Detect which cell encompasses the target text, then output its (X, Y) center coordinate. 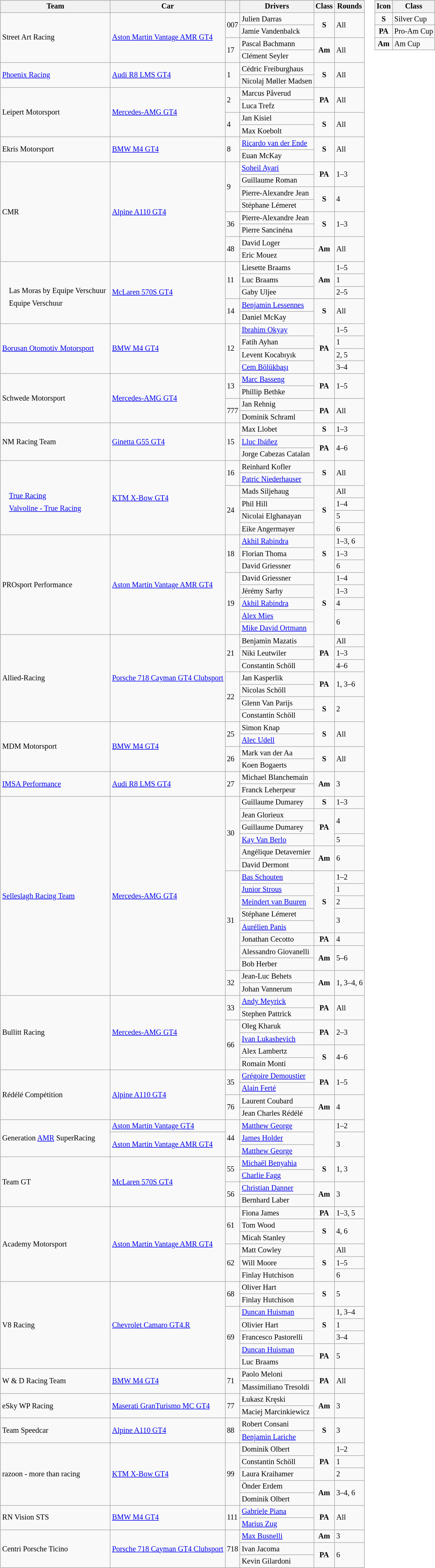
13 (233, 386)
David Dermont (277, 865)
Paolo Meloni (277, 1375)
Academy Motorsport (55, 1244)
Team (55, 7)
Glenn Van Parijs (277, 703)
11 (233, 280)
Junior Strous (277, 890)
Reinhard Kofler (277, 467)
Ibrahim Okyay (277, 330)
James Holder (277, 1138)
4, 6 (349, 1231)
Jorge Cabezas Catalan (277, 454)
David Loger (277, 243)
Jan Kisiel (277, 119)
razoon - more than racing (55, 1474)
Leipert Motorsport (55, 112)
Angélique Detavernier (277, 852)
RN Vision STS (55, 1517)
Rédélé Compétition (55, 1095)
Maserati GranTurismo MC GT4 (168, 1406)
1, 3 (349, 1169)
Alex Mies (277, 616)
Ekris Motorsport (55, 149)
Cem Bölükbaşı (277, 367)
2–3 (349, 1033)
Jan Rehnig (277, 405)
Centri Porsche Ticino (55, 1548)
Equipe Verschuur (58, 303)
Guillaume Roman (277, 181)
Michael Blanchemain (277, 778)
33 (233, 1007)
Dominik Schraml (277, 417)
Lluc Ibáñez (277, 442)
Generation AMR SuperRacing (55, 1138)
Max Koebolt (277, 131)
IMSA Performance (55, 783)
Car (168, 7)
1–3, 6 (349, 541)
22 (233, 697)
Franck Leherpeur (277, 790)
31 (233, 921)
5–6 (349, 958)
Gabriele Piana (277, 1511)
Alain Ferté (277, 1089)
CMR (55, 211)
Street Art Racing (55, 38)
30 (233, 834)
Jean-Luc Behets (277, 977)
Nicolaj Møller Madsen (277, 81)
Alessandro Giovanelli (277, 952)
Michaël Benyahia (277, 1163)
36 (233, 224)
Andy Meyrick (277, 1001)
Önder Erdem (277, 1487)
9 (233, 187)
12 (233, 349)
Olivier Hart (277, 1325)
Jan Kasperlik (277, 678)
Simon Knap (277, 728)
32 (233, 983)
24 (233, 510)
Meindert van Buuren (277, 902)
True Racing (45, 496)
Las Moras by Equipe Verschuur Equipe Verschuur (55, 292)
Team Speedcar (55, 1430)
Liesette Braams (277, 268)
Alex Lambertz (277, 1051)
Benjamin Lessennes (277, 305)
Am Cup (414, 44)
44 (233, 1138)
Gaby Uljee (277, 293)
35 (233, 1082)
1–3, 5 (349, 1213)
Schwede Motorsport (55, 398)
NM Racing Team (55, 442)
56 (233, 1194)
Laurent Coubard (277, 1101)
Micah Stanley (277, 1238)
Cédric Freiburghaus (277, 69)
Levent Kocabıyık (277, 355)
Soheil Ayari (277, 168)
62 (233, 1262)
2, 5 (349, 355)
99 (233, 1474)
1, 3–4, 6 (349, 983)
Mike David Ortmann (277, 628)
Jérémy Sarhy (277, 591)
68 (233, 1293)
Daniel McKay (277, 317)
Pascal Bachmann (277, 44)
66 (233, 1045)
Valvoline - True Racing (45, 509)
25 (233, 734)
Drivers (277, 7)
Silver Cup (414, 19)
Christian Danner (277, 1188)
Oliver Hart (277, 1288)
Jonathan Cecotto (277, 939)
Romain Monti (277, 1064)
eSky WP Racing (55, 1406)
Allied-Racing (55, 678)
Nicolas Schöll (277, 691)
Johan Vannerum (277, 989)
Max Busnelli (277, 1536)
Koen Bogaerts (277, 765)
Eike Angermayer (277, 529)
True Racing Valvoline - True Racing (55, 498)
Matt Cowley (277, 1250)
Phillip Bethke (277, 392)
Las Moras by Equipe Verschuur (58, 290)
Benjamin Mazatis (277, 641)
Fiona James (277, 1213)
Fatih Ayhan (277, 342)
777 (233, 411)
Charlie Fagg (277, 1176)
Eric Mouez (277, 255)
1, 3–6 (349, 684)
Oleg Kharuk (277, 1026)
69 (233, 1337)
55 (233, 1169)
Ivan Jacoma (277, 1549)
Francesco Pastorelli (277, 1337)
W & D Racing Team (55, 1381)
Mads Siljehaug (277, 492)
48 (233, 249)
Niki Leutwiler (277, 653)
26 (233, 759)
Will Moore (277, 1263)
Max Llobet (277, 429)
Łukasz Kręski (277, 1399)
Robert Consani (277, 1424)
71 (233, 1381)
Clément Seyler (277, 56)
17 (233, 50)
Jamie Vandenbalck (277, 31)
1, 3–4 (349, 1313)
14 (233, 311)
3–4, 6 (349, 1493)
15 (233, 442)
Nicolai Elghanayan (277, 517)
Ricardo van der Ende (277, 143)
Bullitt Racing (55, 1033)
Team GT (55, 1182)
Massimiliano Tresoldi (277, 1387)
18 (233, 554)
Luca Trefz (277, 106)
Euan McKay (277, 156)
Pierre Sancinéna (277, 230)
718 (233, 1548)
61 (233, 1225)
PROsport Performance (55, 585)
88 (233, 1430)
21 (233, 653)
Marius Zug (277, 1524)
Bob Herber (277, 964)
Laura Kraihamer (277, 1474)
2–5 (349, 293)
Aston Martin Vantage GT4 (168, 1126)
Aurélien Panis (277, 927)
Alec Udell (277, 740)
Stephen Pattrick (277, 1014)
Bernhard Laber (277, 1201)
Maciej Marcinkiewicz (277, 1412)
Kevin Gilardoni (277, 1561)
Icon (384, 7)
V8 Racing (55, 1325)
Chevrolet Camaro GT4.R (168, 1325)
Phoenix Racing (55, 75)
Benjamin Lariche (277, 1437)
76 (233, 1107)
8 (233, 149)
Ivan Lukashevich (277, 1039)
Ginetta G55 GT4 (168, 442)
Kay Van Berlo (277, 840)
19 (233, 603)
Patric Niederhauser (277, 479)
Selleslagh Racing Team (55, 896)
Rounds (349, 7)
Jean Glorieux (277, 815)
Mark van der Aa (277, 753)
77 (233, 1406)
Florian Thoma (277, 554)
Grégoire Demoustier (277, 1076)
MDM Motorsport (55, 746)
Pro-Am Cup (414, 31)
Bas Schouten (277, 877)
111 (233, 1517)
Jean Charles Rédélé (277, 1113)
Tom Wood (277, 1225)
16 (233, 473)
Phil Hill (277, 504)
007 (233, 25)
Marcus Påverud (277, 93)
Marc Basseng (277, 380)
Borusan Otomotiv Motorsport (55, 349)
Julien Darras (277, 19)
27 (233, 783)
